From the cell containing the given text, extract its center point as (x, y) coordinate. 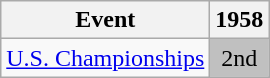
2nd (240, 58)
Event (106, 20)
1958 (240, 20)
U.S. Championships (106, 58)
